Provide the [x, y] coordinate of the cell's center where the given text is located.  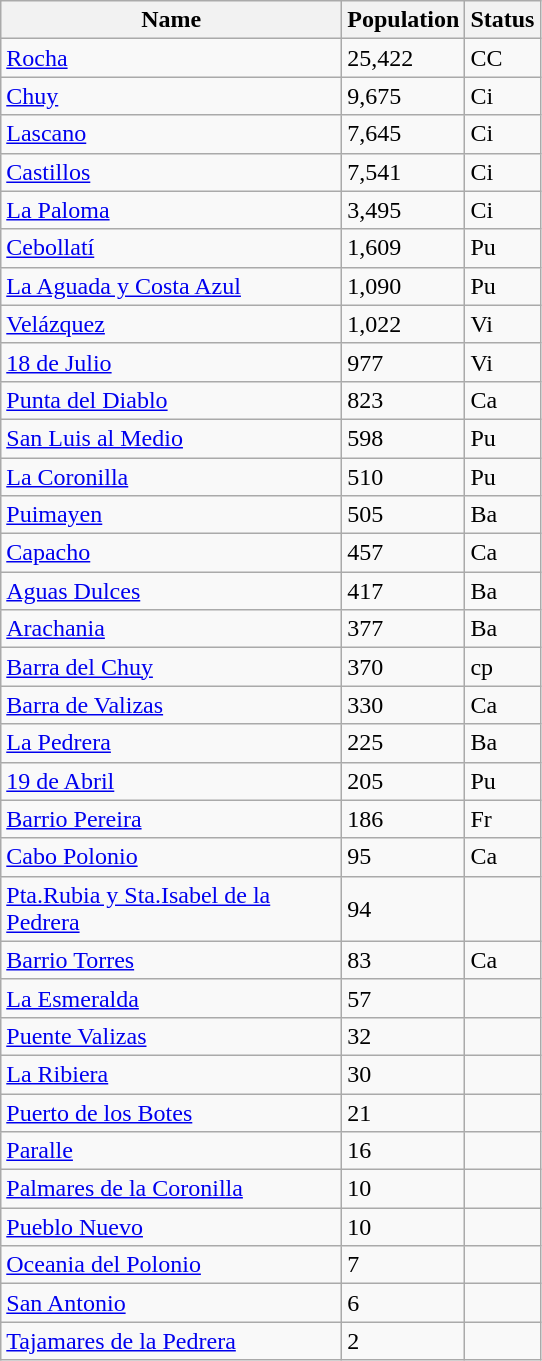
Barra de Valizas [172, 705]
Barrio Torres [172, 960]
330 [404, 705]
57 [404, 998]
La Pedrera [172, 743]
Barra del Chuy [172, 667]
Rocha [172, 58]
Tajamares de la Pedrera [172, 1341]
Paralle [172, 1151]
1,090 [404, 286]
cp [502, 667]
La Esmeralda [172, 998]
7,645 [404, 134]
Punta del Diablo [172, 400]
Cabo Polonio [172, 857]
977 [404, 362]
La Coronilla [172, 477]
94 [404, 908]
Puente Valizas [172, 1036]
417 [404, 591]
7 [404, 1265]
Puerto de los Botes [172, 1113]
2 [404, 1341]
7,541 [404, 172]
La Ribiera [172, 1074]
CC [502, 58]
457 [404, 553]
377 [404, 629]
25,422 [404, 58]
3,495 [404, 210]
9,675 [404, 96]
32 [404, 1036]
La Paloma [172, 210]
Population [404, 20]
16 [404, 1151]
186 [404, 819]
823 [404, 400]
95 [404, 857]
30 [404, 1074]
505 [404, 515]
370 [404, 667]
La Aguada y Costa Azul [172, 286]
Cebollatí [172, 248]
1,609 [404, 248]
San Antonio [172, 1303]
Barrio Pereira [172, 819]
1,022 [404, 324]
Name [172, 20]
Pueblo Nuevo [172, 1227]
Lascano [172, 134]
Oceania del Polonio [172, 1265]
Status [502, 20]
19 de Abril [172, 781]
Palmares de la Coronilla [172, 1189]
510 [404, 477]
Arachania [172, 629]
Pta.Rubia y Sta.Isabel de la Pedrera [172, 908]
San Luis al Medio [172, 438]
Castillos [172, 172]
21 [404, 1113]
83 [404, 960]
6 [404, 1303]
Fr [502, 819]
Velázquez [172, 324]
225 [404, 743]
205 [404, 781]
598 [404, 438]
Capacho [172, 553]
Puimayen [172, 515]
Chuy [172, 96]
Aguas Dulces [172, 591]
18 de Julio [172, 362]
